Find where the given text appears and provide that cell's center as [x, y] coordinate. 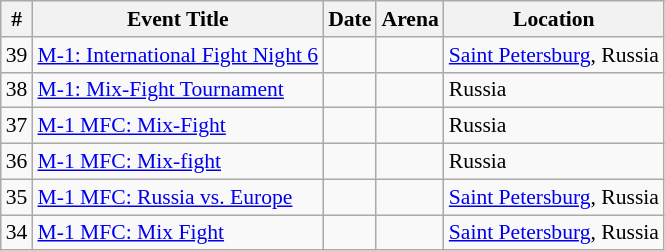
35 [17, 197]
34 [17, 233]
Location [554, 19]
37 [17, 126]
M-1: Mix-Fight Tournament [178, 90]
M-1 MFC: Mix-Fight [178, 126]
39 [17, 55]
M-1 MFC: Mix-fight [178, 162]
Date [350, 19]
M-1 MFC: Russia vs. Europe [178, 197]
36 [17, 162]
Event Title [178, 19]
M-1 MFC: Mix Fight [178, 233]
# [17, 19]
M-1: International Fight Night 6 [178, 55]
38 [17, 90]
Arena [410, 19]
